Pinpoint the cell where the given text exists, returning its (X, Y) midpoint coordinate. 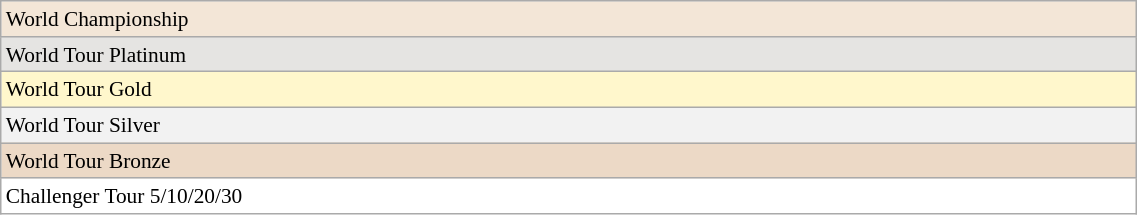
Challenger Tour 5/10/20/30 (569, 197)
World Championship (569, 19)
World Tour Silver (569, 126)
World Tour Gold (569, 90)
World Tour Platinum (569, 55)
World Tour Bronze (569, 161)
